Return the [X, Y] coordinate for the center point of the cell that contains the specified text.  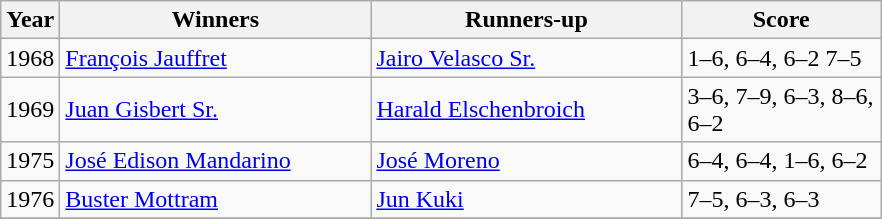
Score [782, 20]
Juan Gisbert Sr. [216, 110]
1969 [30, 110]
1968 [30, 58]
Runners-up [526, 20]
3–6, 7–9, 6–3, 8–6, 6–2 [782, 110]
José Moreno [526, 161]
François Jauffret [216, 58]
Jairo Velasco Sr. [526, 58]
6–4, 6–4, 1–6, 6–2 [782, 161]
Buster Mottram [216, 199]
Jun Kuki [526, 199]
Year [30, 20]
1976 [30, 199]
1–6, 6–4, 6–2 7–5 [782, 58]
José Edison Mandarino [216, 161]
1975 [30, 161]
Harald Elschenbroich [526, 110]
7–5, 6–3, 6–3 [782, 199]
Winners [216, 20]
